Provide the [X, Y] coordinate of the cell's center where the given text is located.  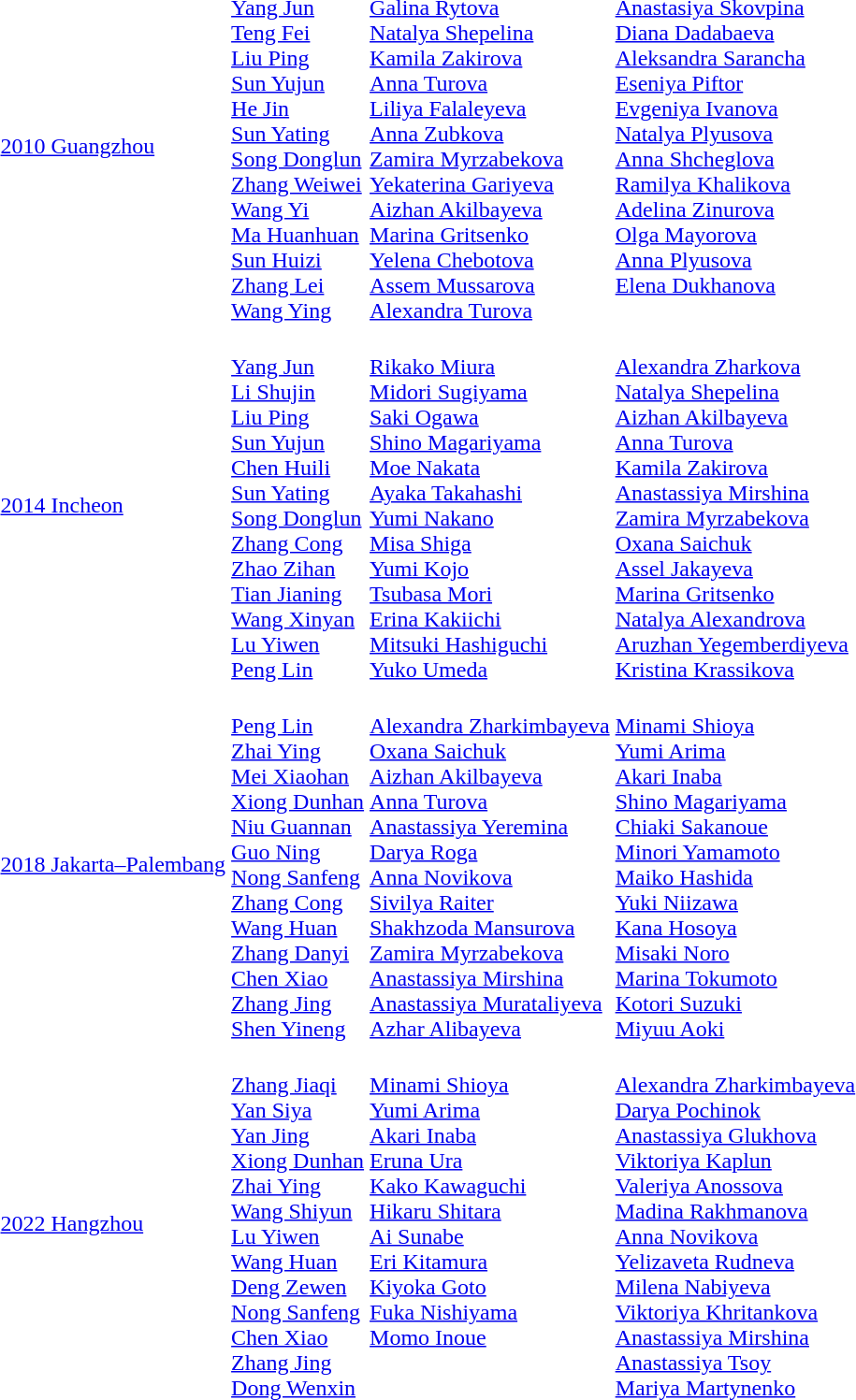
Yang JunLi ShujinLiu PingSun YujunChen HuiliSun YatingSong DonglunZhang CongZhao ZihanTian JianingWang XinyanLu YiwenPeng Lin [297, 505]
Peng LinZhai YingMei XiaohanXiong DunhanNiu GuannanGuo NingNong SanfengZhang CongWang HuanZhang DanyiChen XiaoZhang JingShen Yineng [297, 864]
